Return the [X, Y] coordinate for the center point of the cell that contains the specified text.  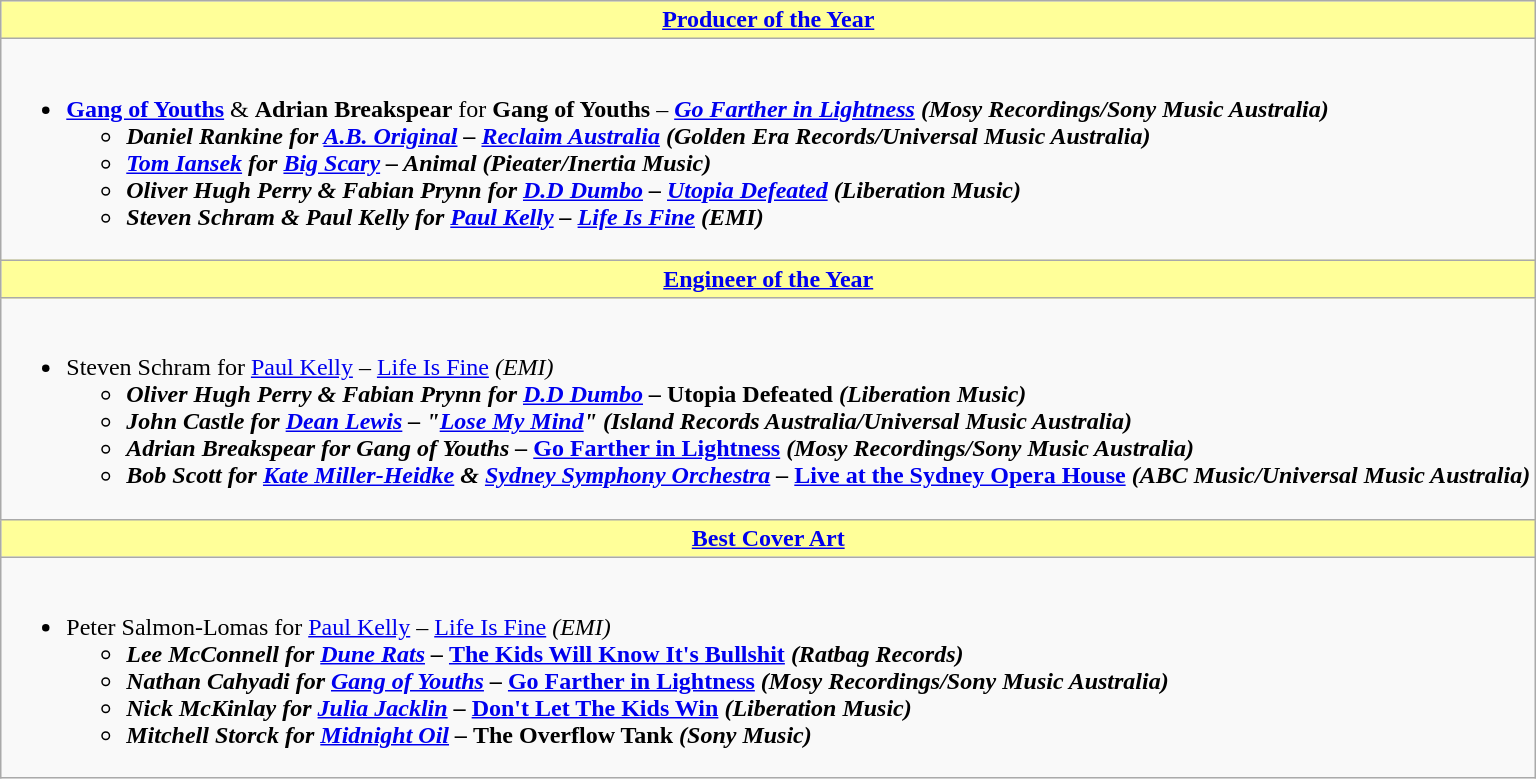
Best Cover Art [768, 538]
Producer of the Year [768, 20]
Engineer of the Year [768, 279]
